Determine the [X, Y] coordinate at the center of the cell enclosing the given text.  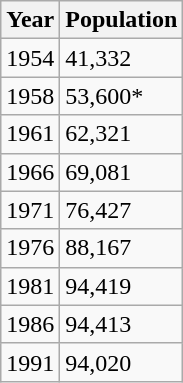
Year [30, 20]
94,419 [122, 286]
94,413 [122, 324]
53,600* [122, 96]
Population [122, 20]
69,081 [122, 172]
1981 [30, 286]
1971 [30, 210]
76,427 [122, 210]
94,020 [122, 362]
1958 [30, 96]
41,332 [122, 58]
1966 [30, 172]
1961 [30, 134]
1986 [30, 324]
1954 [30, 58]
62,321 [122, 134]
1991 [30, 362]
88,167 [122, 248]
1976 [30, 248]
